Extract the [x, y] coordinate from the center of the cell holding the provided text.  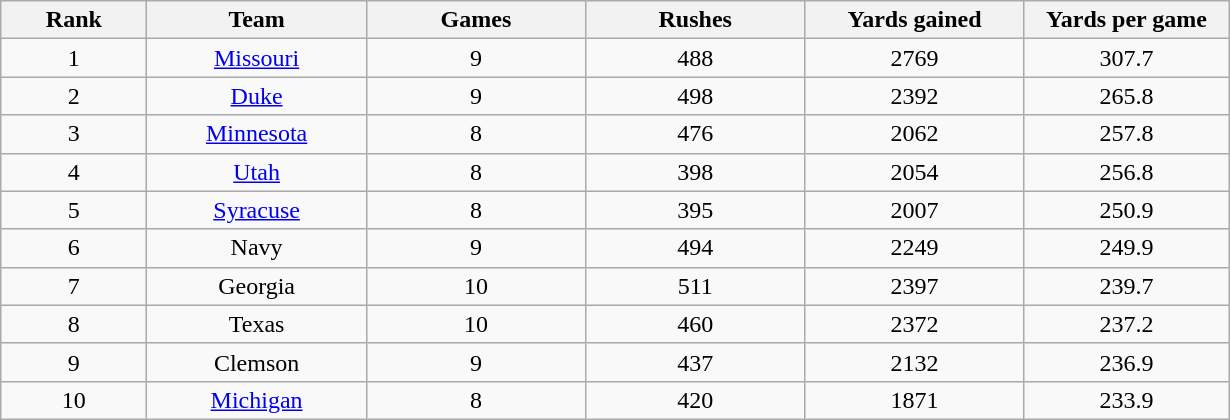
249.9 [1126, 248]
3 [74, 134]
239.7 [1126, 286]
Texas [256, 324]
5 [74, 210]
7 [74, 286]
437 [696, 362]
Syracuse [256, 210]
256.8 [1126, 172]
1871 [914, 400]
488 [696, 58]
Games [476, 20]
265.8 [1126, 96]
307.7 [1126, 58]
2132 [914, 362]
2249 [914, 248]
398 [696, 172]
2 [74, 96]
Georgia [256, 286]
236.9 [1126, 362]
511 [696, 286]
4 [74, 172]
250.9 [1126, 210]
420 [696, 400]
494 [696, 248]
Rushes [696, 20]
476 [696, 134]
395 [696, 210]
Minnesota [256, 134]
Navy [256, 248]
460 [696, 324]
Yards gained [914, 20]
2007 [914, 210]
2392 [914, 96]
Yards per game [1126, 20]
257.8 [1126, 134]
2372 [914, 324]
Team [256, 20]
Utah [256, 172]
Michigan [256, 400]
Missouri [256, 58]
2397 [914, 286]
Clemson [256, 362]
Duke [256, 96]
Rank [74, 20]
6 [74, 248]
498 [696, 96]
233.9 [1126, 400]
1 [74, 58]
2769 [914, 58]
237.2 [1126, 324]
2062 [914, 134]
2054 [914, 172]
